Determine the [X, Y] coordinate at the center of the cell enclosing the given text.  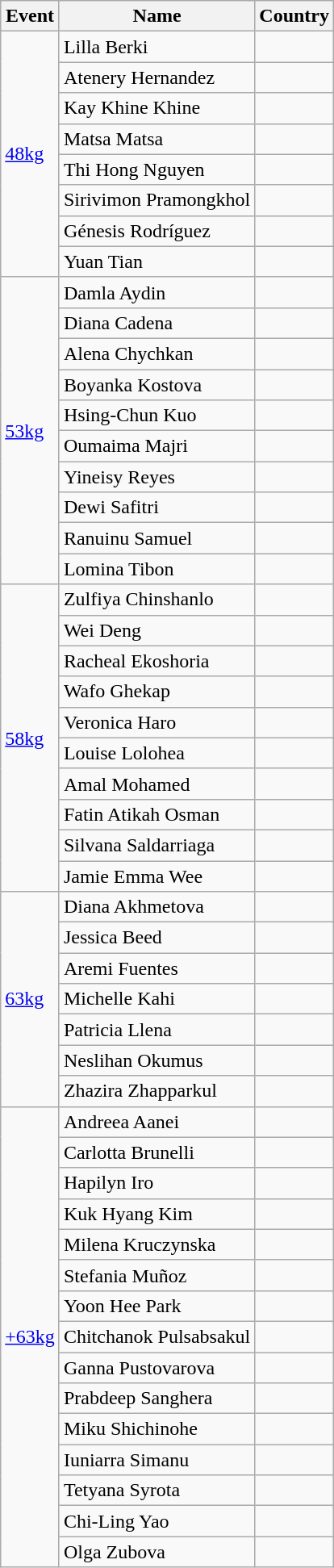
Ranuinu Samuel [157, 538]
Country [294, 16]
Michelle Kahi [157, 999]
Kuk Hyang Kim [157, 1214]
53kg [31, 431]
Oumaima Majri [157, 446]
Hapilyn Iro [157, 1183]
58kg [31, 738]
Diana Akhmetova [157, 907]
Chitchanok Pulsabsakul [157, 1336]
48kg [31, 154]
Wei Deng [157, 630]
Chi-Ling Yao [157, 1521]
Veronica Haro [157, 722]
Génesis Rodríguez [157, 231]
Yineisy Reyes [157, 477]
Miku Shichinohe [157, 1429]
+63kg [31, 1336]
Name [157, 16]
Event [31, 16]
Wafo Ghekap [157, 692]
Zulfiya Chinshanlo [157, 600]
Silvana Saldarriaga [157, 845]
Dewi Safitri [157, 508]
Thi Hong Nguyen [157, 169]
Tetyana Syrota [157, 1491]
Jessica Beed [157, 938]
63kg [31, 999]
Alena Chychkan [157, 353]
Yuan Tian [157, 261]
Yoon Hee Park [157, 1306]
Louise Lolohea [157, 753]
Milena Kruczynska [157, 1244]
Lomina Tibon [157, 569]
Atenery Hernandez [157, 77]
Fatin Atikah Osman [157, 814]
Iuniarra Simanu [157, 1460]
Zhazira Zhapparkul [157, 1091]
Amal Mohamed [157, 784]
Damla Aydin [157, 292]
Stefania Muñoz [157, 1275]
Racheal Ekoshoria [157, 661]
Sirivimon Pramongkhol [157, 200]
Lilla Berki [157, 47]
Carlotta Brunelli [157, 1152]
Jamie Emma Wee [157, 876]
Matsa Matsa [157, 139]
Patricia Llena [157, 1030]
Hsing-Chun Kuo [157, 416]
Neslihan Okumus [157, 1060]
Ganna Pustovarova [157, 1368]
Prabdeep Sanghera [157, 1399]
Olga Zubova [157, 1552]
Aremi Fuentes [157, 968]
Kay Khine Khine [157, 108]
Andreea Aanei [157, 1122]
Diana Cadena [157, 323]
Boyanka Kostova [157, 385]
